From the cell containing the given text, extract its center point as (X, Y) coordinate. 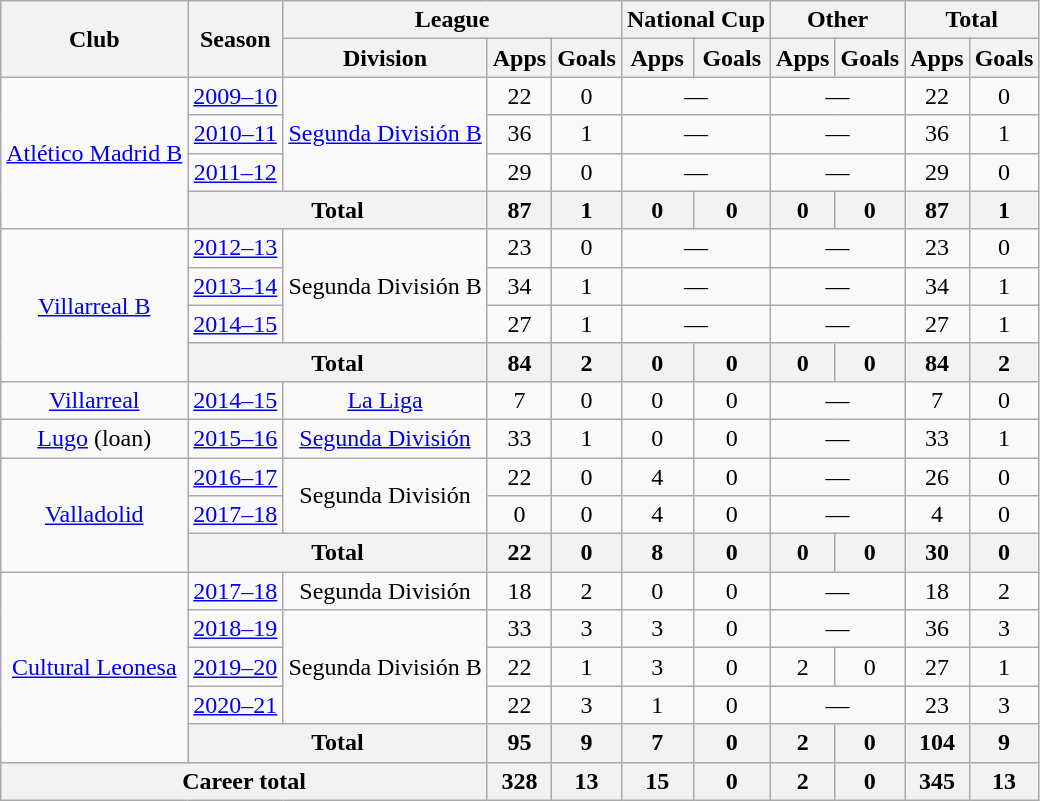
345 (937, 781)
2020–21 (236, 705)
30 (937, 553)
2010–11 (236, 134)
League (452, 20)
2012–13 (236, 248)
2009–10 (236, 96)
8 (657, 553)
15 (657, 781)
2019–20 (236, 667)
2013–14 (236, 286)
2018–19 (236, 629)
104 (937, 743)
Villarreal B (94, 305)
La Liga (385, 400)
Career total (244, 781)
Club (94, 39)
Cultural Leonesa (94, 667)
Atlético Madrid B (94, 153)
Lugo (loan) (94, 438)
Valladolid (94, 515)
Other (838, 20)
Season (236, 39)
National Cup (696, 20)
95 (519, 743)
2016–17 (236, 477)
2015–16 (236, 438)
Villarreal (94, 400)
2011–12 (236, 172)
328 (519, 781)
26 (937, 477)
Division (385, 58)
